Find where the given text appears and provide that cell's center as [X, Y] coordinate. 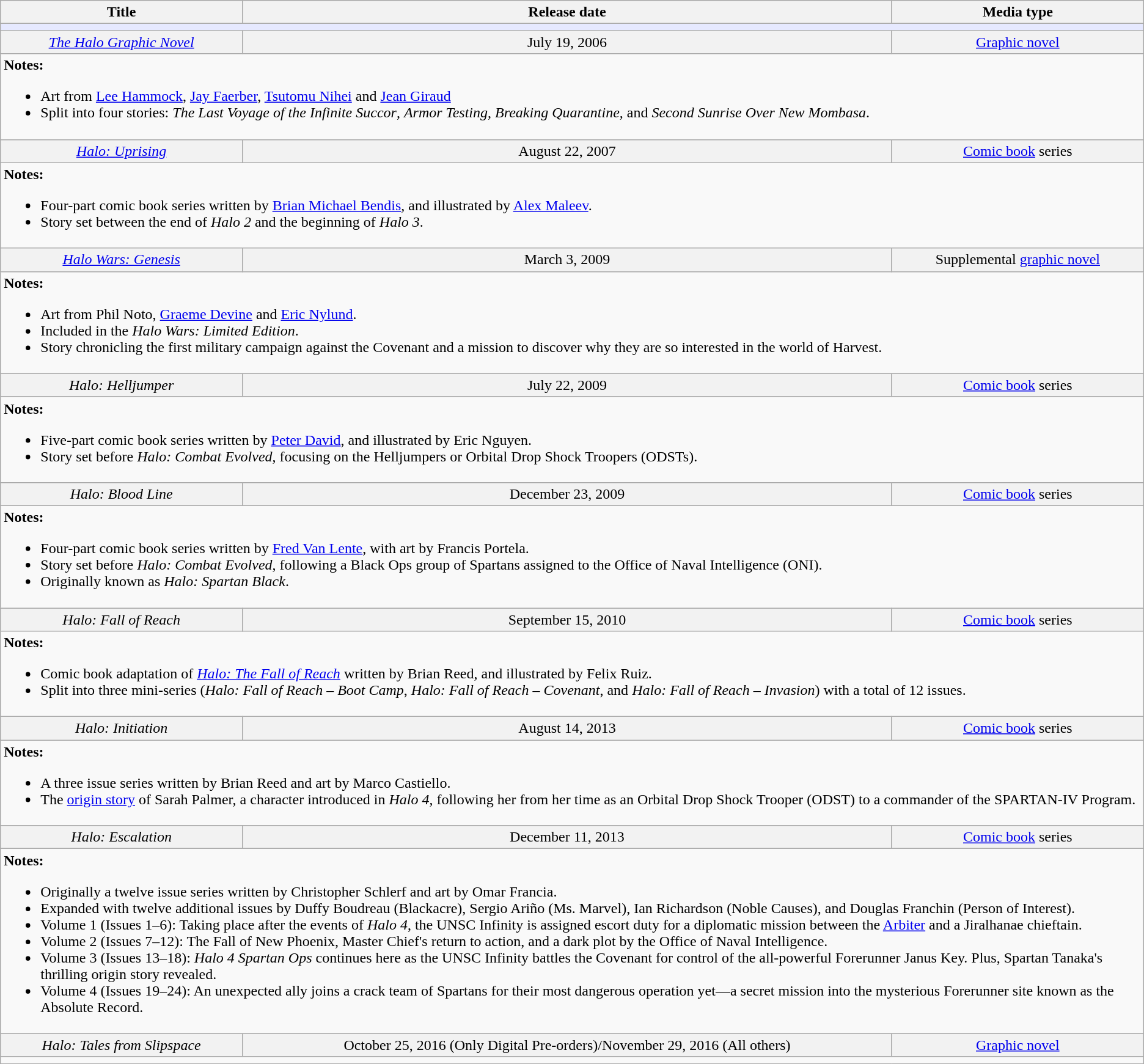
Halo Wars: Genesis [122, 260]
Release date [567, 12]
October 25, 2016 (Only Digital Pre-orders)/November 29, 2016 (All others) [567, 1045]
August 14, 2013 [567, 728]
Supplemental graphic novel [1018, 260]
December 23, 2009 [567, 494]
July 19, 2006 [567, 42]
Halo: Uprising [122, 151]
Halo: Fall of Reach [122, 619]
Halo: Blood Line [122, 494]
Media type [1018, 12]
Halo: Escalation [122, 837]
July 22, 2009 [567, 385]
Halo: Helljumper [122, 385]
March 3, 2009 [567, 260]
Title [122, 12]
Halo: Initiation [122, 728]
The Halo Graphic Novel [122, 42]
December 11, 2013 [567, 837]
August 22, 2007 [567, 151]
Halo: Tales from Slipspace [122, 1045]
September 15, 2010 [567, 619]
